Output the [x, y] coordinate of the center of the cell containing the given text.  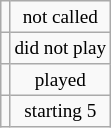
starting 5 [60, 111]
not called [60, 17]
played [60, 80]
did not play [60, 48]
